Return [x, y] of the center of cell containing provided text 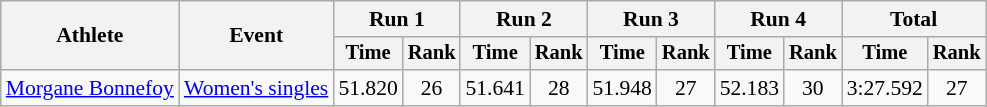
30 [813, 88]
3:27.592 [885, 88]
Event [256, 36]
51.948 [622, 88]
Run 1 [396, 19]
Run 4 [778, 19]
Athlete [90, 36]
Total [914, 19]
26 [432, 88]
51.820 [368, 88]
52.183 [750, 88]
Morgane Bonnefoy [90, 88]
Run 3 [650, 19]
Run 2 [524, 19]
28 [559, 88]
Women's singles [256, 88]
51.641 [494, 88]
